Extract the (X, Y) coordinate from the center of the cell holding the provided text.  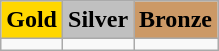
Gold (32, 20)
Bronze (176, 20)
Silver (98, 20)
